Identify which cell holds the provided text, then report its [X, Y] central coordinate. 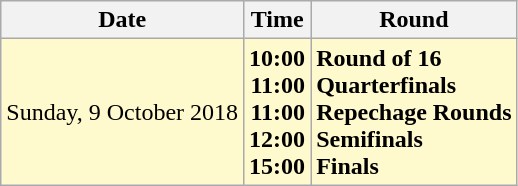
10:0011:0011:0012:0015:00 [278, 112]
Time [278, 20]
Round of 16QuarterfinalsRepechage RoundsSemifinalsFinals [414, 112]
Round [414, 20]
Date [122, 20]
Sunday, 9 October 2018 [122, 112]
